Output the [X, Y] coordinate of the center of the cell containing the given text.  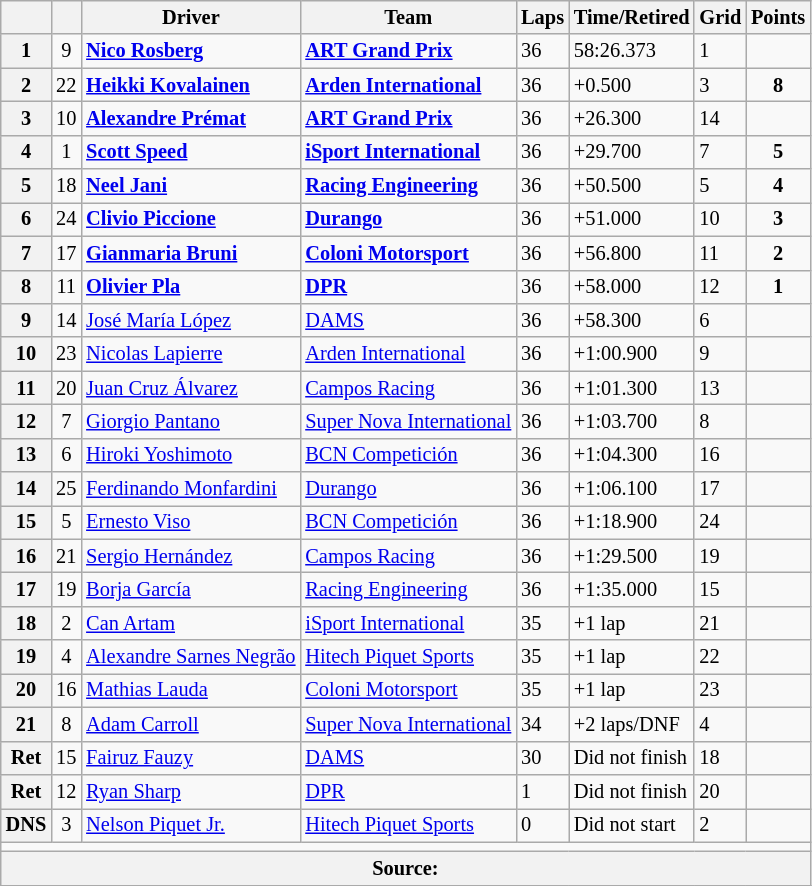
Time/Retired [632, 17]
+1:35.000 [632, 589]
Laps [542, 17]
+1:29.500 [632, 556]
+26.300 [632, 118]
58:26.373 [632, 51]
DNS [26, 825]
Olivier Pla [190, 287]
Points [778, 17]
Can Artam [190, 623]
Ferdinando Monfardini [190, 489]
+2 laps/DNF [632, 724]
+50.500 [632, 186]
Team [408, 17]
30 [542, 758]
+1:03.700 [632, 421]
+58.300 [632, 320]
Gianmaria Bruni [190, 253]
Hiroki Yoshimoto [190, 455]
Alexandre Sarnes Negrão [190, 657]
Nico Rosberg [190, 51]
Driver [190, 17]
+1:18.900 [632, 522]
Heikki Kovalainen [190, 85]
+58.000 [632, 287]
Juan Cruz Álvarez [190, 388]
Scott Speed [190, 152]
Grid [720, 17]
Fairuz Fauzy [190, 758]
Nelson Piquet Jr. [190, 825]
+1:04.300 [632, 455]
Ryan Sharp [190, 791]
Ernesto Viso [190, 522]
Nicolas Lapierre [190, 354]
Mathias Lauda [190, 690]
+1:01.300 [632, 388]
+1:06.100 [632, 489]
Giorgio Pantano [190, 421]
Adam Carroll [190, 724]
0 [542, 825]
Neel Jani [190, 186]
25 [66, 489]
+56.800 [632, 253]
José María López [190, 320]
+0.500 [632, 85]
+51.000 [632, 219]
Source: [406, 868]
Alexandre Prémat [190, 118]
34 [542, 724]
+1:00.900 [632, 354]
Did not start [632, 825]
Borja García [190, 589]
+29.700 [632, 152]
Clivio Piccione [190, 219]
Sergio Hernández [190, 556]
